Identify which cell holds the provided text, then report its [x, y] central coordinate. 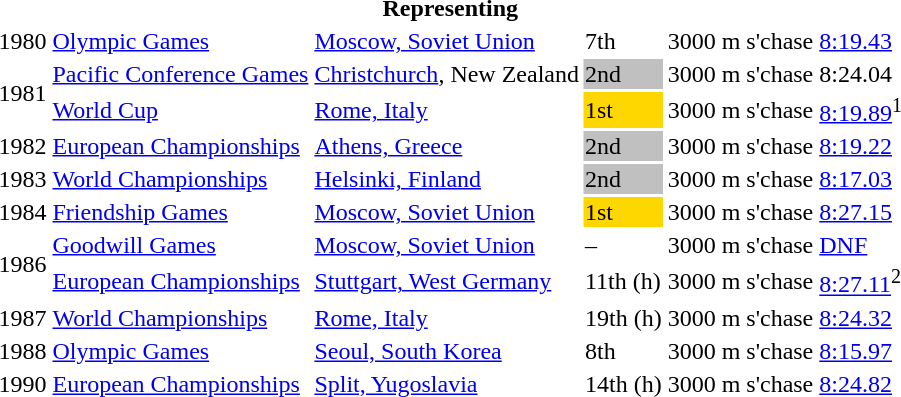
Seoul, South Korea [447, 351]
Goodwill Games [180, 245]
World Cup [180, 110]
Friendship Games [180, 212]
Helsinki, Finland [447, 179]
19th (h) [623, 318]
7th [623, 41]
Christchurch, New Zealand [447, 74]
Athens, Greece [447, 146]
8th [623, 351]
Pacific Conference Games [180, 74]
– [623, 245]
Stuttgart, West Germany [447, 281]
11th (h) [623, 281]
